Detect which cell encompasses the target text, then output its (x, y) center coordinate. 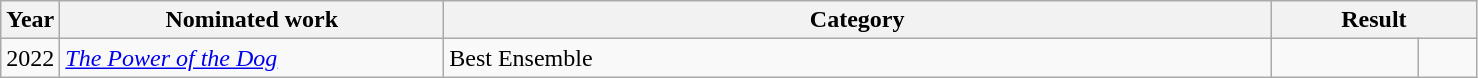
Result (1374, 20)
Nominated work (252, 20)
2022 (30, 58)
Best Ensemble (858, 58)
Year (30, 20)
The Power of the Dog (252, 58)
Category (858, 20)
